Detect which cell encompasses the target text, then output its [X, Y] center coordinate. 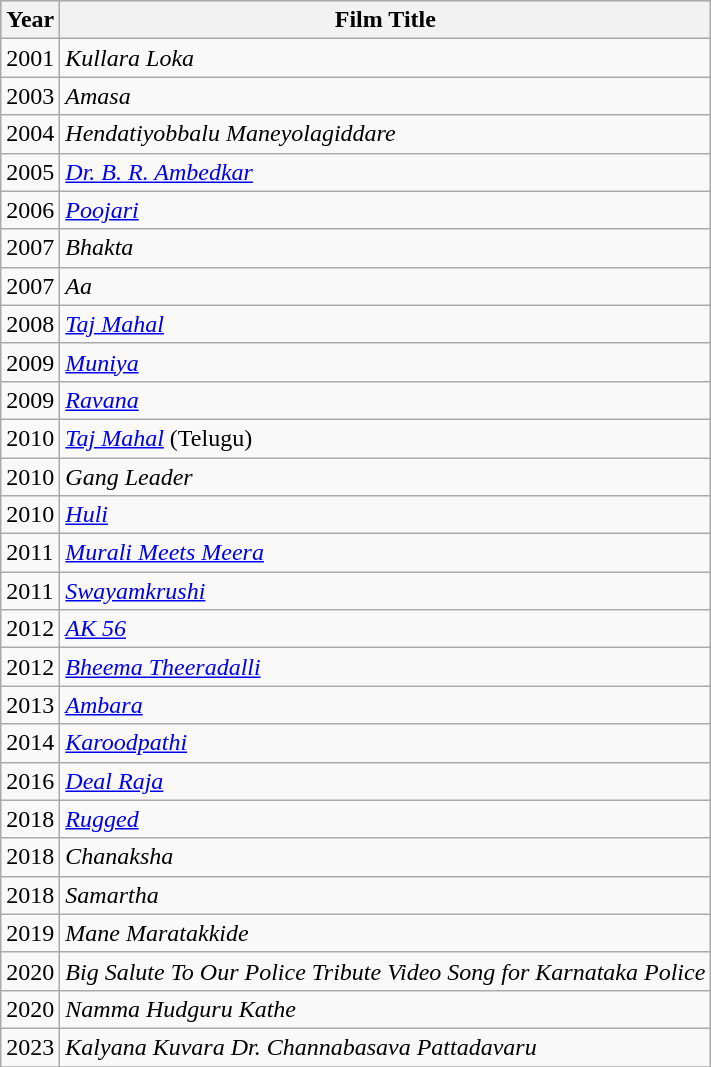
Aa [386, 286]
2004 [30, 134]
Taj Mahal (Telugu) [386, 438]
2001 [30, 58]
2014 [30, 743]
Muniya [386, 362]
2013 [30, 705]
Bheema Theeradalli [386, 667]
Taj Mahal [386, 324]
Film Title [386, 20]
Ambara [386, 705]
Bhakta [386, 248]
Kullara Loka [386, 58]
2005 [30, 172]
Ravana [386, 400]
Murali Meets Meera [386, 553]
Karoodpathi [386, 743]
Kalyana Kuvara Dr. Channabasava Pattadavaru [386, 1047]
AK 56 [386, 629]
Samartha [386, 895]
Amasa [386, 96]
Year [30, 20]
2023 [30, 1047]
2003 [30, 96]
Namma Hudguru Kathe [386, 1009]
2016 [30, 781]
Rugged [386, 819]
Deal Raja [386, 781]
Big Salute To Our Police Tribute Video Song for Karnataka Police [386, 971]
Hendatiyobbalu Maneyolagiddare [386, 134]
2008 [30, 324]
Swayamkrushi [386, 591]
Mane Maratakkide [386, 933]
Poojari [386, 210]
Huli [386, 515]
Dr. B. R. Ambedkar [386, 172]
2006 [30, 210]
2019 [30, 933]
Gang Leader [386, 477]
Chanaksha [386, 857]
